Detect which cell encompasses the target text, then output its [X, Y] center coordinate. 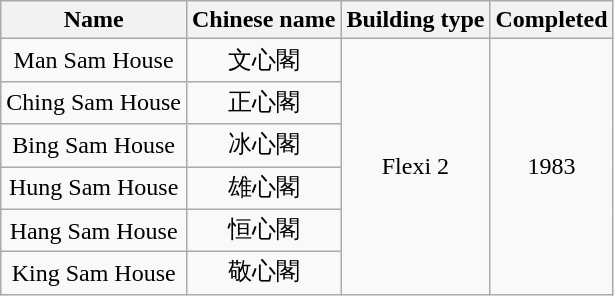
Hang Sam House [94, 230]
冰心閣 [263, 146]
Ching Sam House [94, 102]
Bing Sam House [94, 146]
正心閣 [263, 102]
敬心閣 [263, 274]
恒心閣 [263, 230]
Man Sam House [94, 60]
Chinese name [263, 20]
Completed [552, 20]
雄心閣 [263, 188]
King Sam House [94, 274]
Name [94, 20]
Building type [416, 20]
Flexi 2 [416, 166]
Hung Sam House [94, 188]
1983 [552, 166]
文心閣 [263, 60]
